Return (x, y) of the center of cell containing provided text 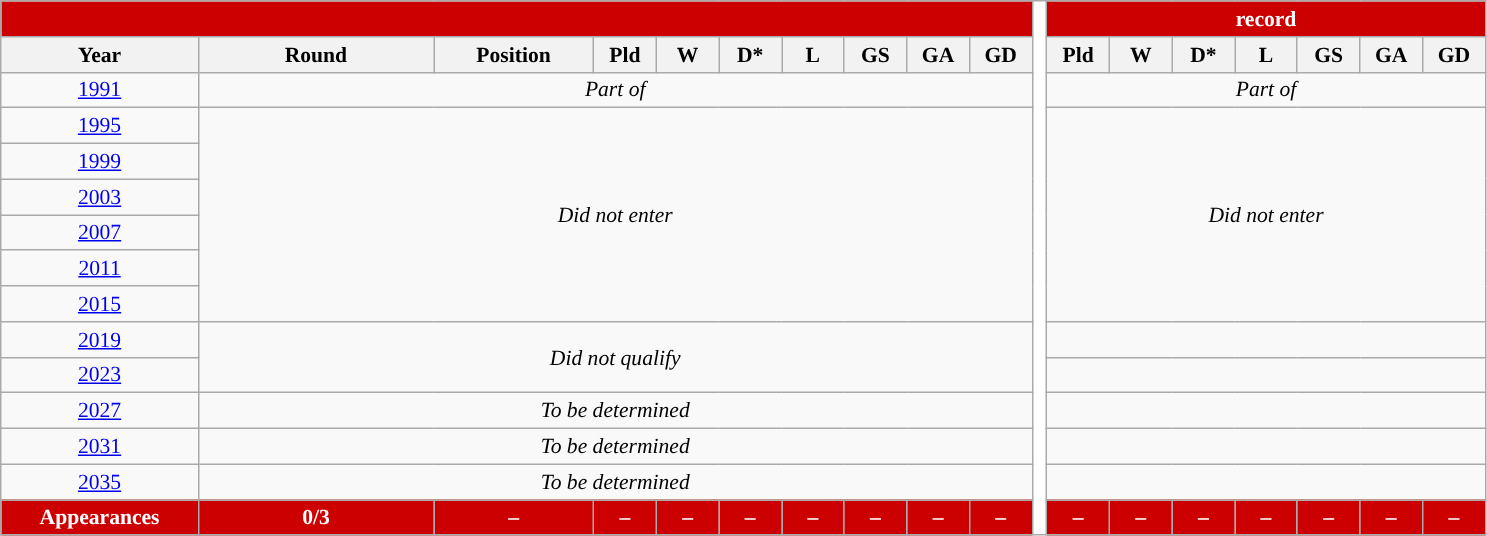
2027 (100, 411)
Round (316, 55)
Year (100, 55)
1995 (100, 126)
1991 (100, 90)
0/3 (316, 518)
1999 (100, 162)
2031 (100, 447)
Appearances (100, 518)
2007 (100, 233)
2023 (100, 375)
2019 (100, 340)
Position (514, 55)
2003 (100, 197)
record (1266, 19)
2011 (100, 269)
2015 (100, 304)
2035 (100, 482)
Did not qualify (615, 358)
